Output the (x, y) coordinate of the center of the cell containing the given text.  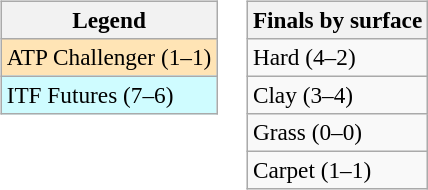
Legend (108, 20)
Hard (4–2) (337, 57)
ATP Challenger (1–1) (108, 57)
Finals by surface (337, 20)
Grass (0–0) (337, 133)
Clay (3–4) (337, 95)
ITF Futures (7–6) (108, 95)
Carpet (1–1) (337, 171)
